Pinpoint the cell where the given text exists, returning its [x, y] midpoint coordinate. 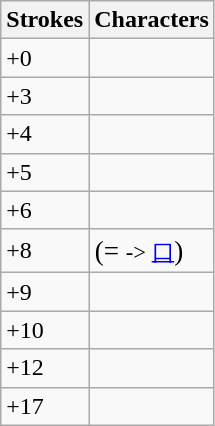
+4 [45, 134]
+9 [45, 292]
+8 [45, 251]
+17 [45, 406]
+6 [45, 210]
Strokes [45, 20]
+3 [45, 96]
+12 [45, 368]
+10 [45, 330]
Characters [152, 20]
(= -> 口) [152, 251]
+5 [45, 172]
+0 [45, 58]
